Locate the cell with the specified text and output its (X, Y) center coordinate. 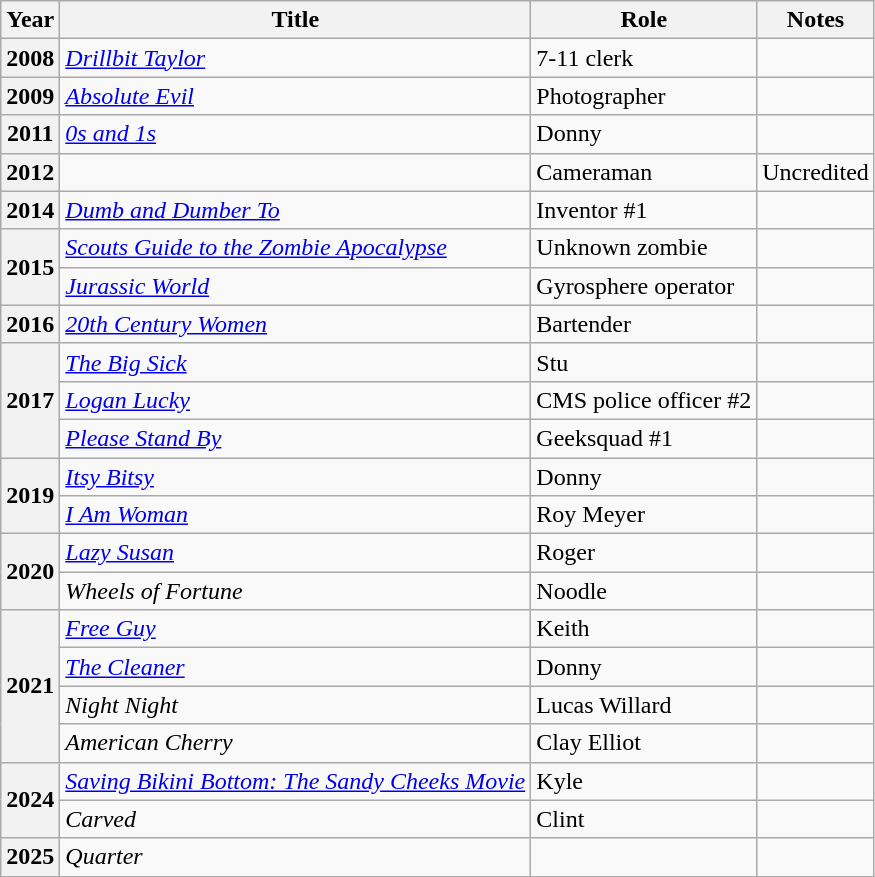
Scouts Guide to the Zombie Apocalypse (296, 248)
Title (296, 20)
2020 (30, 572)
The Cleaner (296, 667)
2019 (30, 496)
Drillbit Taylor (296, 58)
2024 (30, 800)
Photographer (644, 96)
The Big Sick (296, 362)
Notes (816, 20)
Carved (296, 819)
Stu (644, 362)
20th Century Women (296, 324)
Unknown zombie (644, 248)
Uncredited (816, 172)
Year (30, 20)
2008 (30, 58)
Kyle (644, 781)
2012 (30, 172)
Inventor #1 (644, 210)
Wheels of Fortune (296, 591)
0s and 1s (296, 134)
Lazy Susan (296, 553)
Role (644, 20)
Clint (644, 819)
2015 (30, 267)
Roger (644, 553)
Absolute Evil (296, 96)
Quarter (296, 857)
2009 (30, 96)
7-11 clerk (644, 58)
CMS police officer #2 (644, 400)
Free Guy (296, 629)
American Cherry (296, 743)
I Am Woman (296, 515)
Clay Elliot (644, 743)
2017 (30, 400)
Itsy Bitsy (296, 477)
Geeksquad #1 (644, 438)
Bartender (644, 324)
2021 (30, 686)
Roy Meyer (644, 515)
Night Night (296, 705)
Saving Bikini Bottom: The Sandy Cheeks Movie (296, 781)
Noodle (644, 591)
Lucas Willard (644, 705)
Dumb and Dumber To (296, 210)
Cameraman (644, 172)
Jurassic World (296, 286)
2011 (30, 134)
Logan Lucky (296, 400)
Keith (644, 629)
Gyrosphere operator (644, 286)
2016 (30, 324)
Please Stand By (296, 438)
2025 (30, 857)
2014 (30, 210)
